Determine the (x, y) coordinate at the center of the cell enclosing the given text.  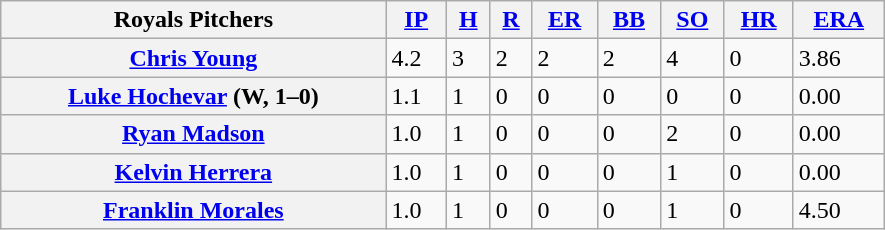
ER (564, 20)
Franklin Morales (194, 210)
3 (468, 58)
Royals Pitchers (194, 20)
4 (692, 58)
HR (758, 20)
ERA (838, 20)
Chris Young (194, 58)
SO (692, 20)
4.2 (416, 58)
IP (416, 20)
3.86 (838, 58)
R (511, 20)
H (468, 20)
Kelvin Herrera (194, 172)
Luke Hochevar (W, 1–0) (194, 96)
4.50 (838, 210)
BB (628, 20)
1.1 (416, 96)
Ryan Madson (194, 134)
